Scan for the cell matching the given text and deliver its [x, y] coordinate at center. 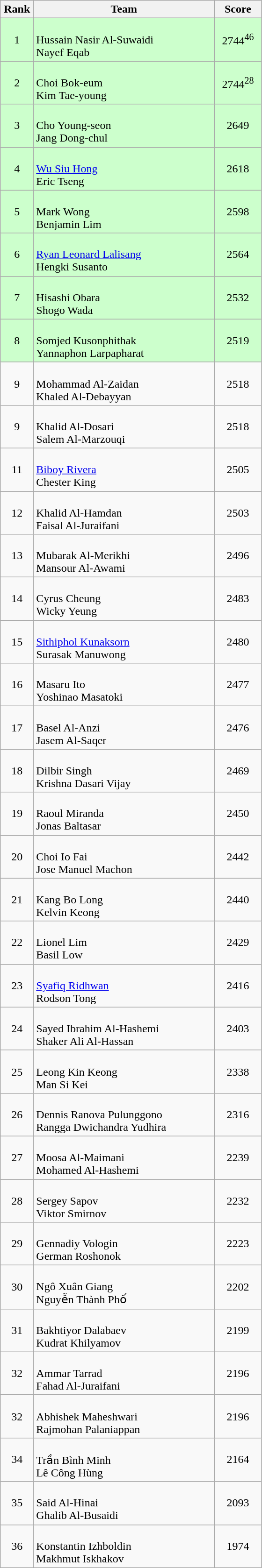
2338 [238, 1071]
Abhishek MaheshwariRajmohan Palaniappan [124, 1416]
Sergey SapovViktor Smirnov [124, 1200]
2469 [238, 771]
19 [17, 814]
Biboy RiveraChester King [124, 469]
Cho Young-seonJang Dong-chul [124, 126]
2476 [238, 728]
2564 [238, 255]
5 [17, 212]
35 [17, 1503]
12 [17, 513]
Gennadiy VologinGerman Roshonok [124, 1244]
8 [17, 341]
Syafiq RidhwanRodson Tong [124, 986]
26 [17, 1114]
2519 [238, 341]
Kang Bo LongKelvin Keong [124, 900]
14 [17, 599]
2232 [238, 1200]
2649 [238, 126]
Khalid Al-DosariSalem Al-Marzouqi [124, 426]
Konstantin IzhboldinMakhmut Iskhakov [124, 1546]
2316 [238, 1114]
28 [17, 1200]
2505 [238, 469]
Rank [17, 9]
1 [17, 40]
27 [17, 1157]
2202 [238, 1287]
Somjed KusonphithakYannaphon Larpapharat [124, 341]
Sithiphol KunaksornSurasak Manuwong [124, 642]
2503 [238, 513]
Choi Io FaiJose Manuel Machon [124, 857]
Team [124, 9]
Moosa Al-MaimaniMohamed Al-Hashemi [124, 1157]
Masaru ItoYoshinao Masatoki [124, 685]
Score [238, 9]
Sayed Ibrahim Al-HashemiShaker Ali Al-Hassan [124, 1029]
20 [17, 857]
3 [17, 126]
Mubarak Al-MerikhiMansour Al-Awami [124, 556]
Dennis Ranova PulunggonoRangga Dwichandra Yudhira [124, 1114]
2450 [238, 814]
22 [17, 943]
2164 [238, 1460]
2442 [238, 857]
16 [17, 685]
Said Al-HinaiGhalib Al-Busaidi [124, 1503]
Trần Bình MinhLê Công Hùng [124, 1460]
7 [17, 298]
2483 [238, 599]
Hussain Nasir Al-SuwaidiNayef Eqab [124, 40]
Mark WongBenjamin Lim [124, 212]
Bakhtiyor DalabaevKudrat Khilyamov [124, 1330]
2440 [238, 900]
2199 [238, 1330]
Leong Kin KeongMan Si Kei [124, 1071]
17 [17, 728]
2477 [238, 685]
2429 [238, 943]
2239 [238, 1157]
11 [17, 469]
Dilbir SinghKrishna Dasari Vijay [124, 771]
Cyrus CheungWicky Yeung [124, 599]
Khalid Al-HamdanFaisal Al-Juraifani [124, 513]
274446 [238, 40]
31 [17, 1330]
Basel Al-AnziJasem Al-Saqer [124, 728]
Lionel LimBasil Low [124, 943]
Mohammad Al-ZaidanKhaled Al-Debayyan [124, 383]
Ryan Leonard LalisangHengki Susanto [124, 255]
4 [17, 169]
Raoul MirandaJonas Baltasar [124, 814]
2093 [238, 1503]
Ammar TarradFahad Al-Juraifani [124, 1373]
2223 [238, 1244]
24 [17, 1029]
274428 [238, 83]
34 [17, 1460]
25 [17, 1071]
21 [17, 900]
30 [17, 1287]
Ngô Xuân GiangNguyễn Thành Phố [124, 1287]
2618 [238, 169]
1974 [238, 1546]
2496 [238, 556]
2416 [238, 986]
2532 [238, 298]
Choi Bok-eumKim Tae-young [124, 83]
2403 [238, 1029]
15 [17, 642]
6 [17, 255]
23 [17, 986]
18 [17, 771]
2598 [238, 212]
36 [17, 1546]
29 [17, 1244]
Hisashi ObaraShogo Wada [124, 298]
2 [17, 83]
2480 [238, 642]
Wu Siu HongEric Tseng [124, 169]
13 [17, 556]
